Find where the given text appears and provide that cell's center as [X, Y] coordinate. 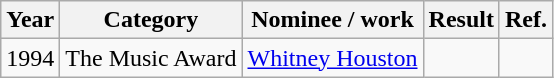
The Music Award [151, 58]
Nominee / work [332, 20]
Whitney Houston [332, 58]
1994 [30, 58]
Ref. [526, 20]
Result [461, 20]
Category [151, 20]
Year [30, 20]
